Pinpoint the cell where the given text exists, returning its (X, Y) midpoint coordinate. 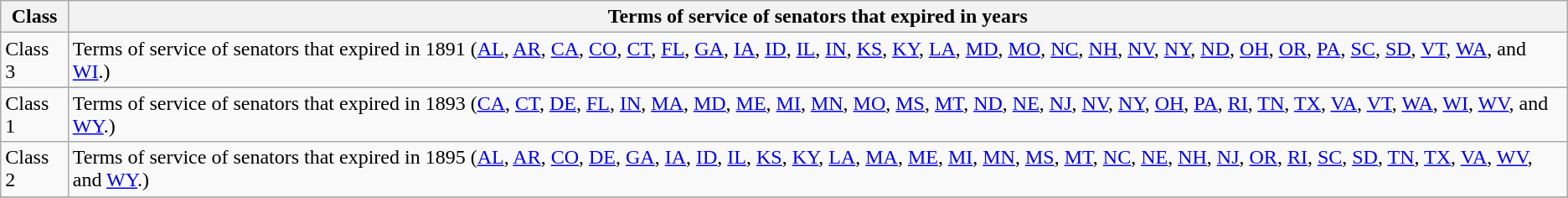
Class 3 (35, 60)
Class 1 (35, 114)
Class 2 (35, 169)
Terms of service of senators that expired in years (818, 17)
Class (35, 17)
